For the text-containing cell, return its midpoint in (X, Y) coordinate format. 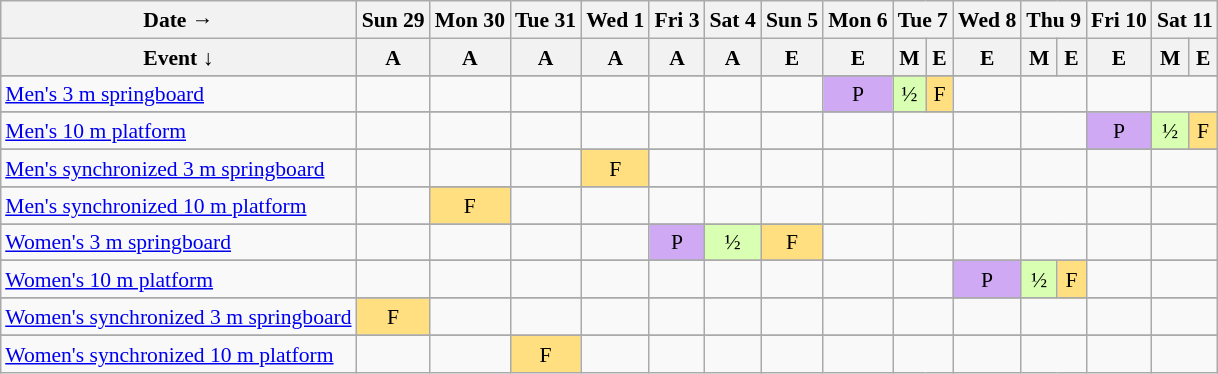
Men's synchronized 10 m platform (178, 204)
Sun 5 (792, 20)
Event ↓ (178, 56)
Fri 10 (1119, 20)
Date → (178, 20)
Tue 31 (546, 20)
Thu 9 (1054, 20)
Men's 3 m springboard (178, 94)
Mon 30 (470, 20)
Men's synchronized 3 m springboard (178, 168)
Wed 1 (615, 20)
Sun 29 (394, 20)
Women's 10 m platform (178, 280)
Women's synchronized 3 m springboard (178, 316)
Men's 10 m platform (178, 130)
Women's synchronized 10 m platform (178, 354)
Mon 6 (858, 20)
Tue 7 (923, 20)
Fri 3 (676, 20)
Women's 3 m springboard (178, 242)
Sat 4 (733, 20)
Sat 11 (1185, 20)
Wed 8 (987, 20)
